Provide the [x, y] coordinate of the cell's center where the given text is located.  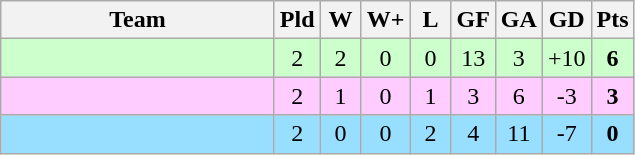
Pld [297, 20]
GA [518, 20]
L [430, 20]
Pts [612, 20]
+10 [566, 58]
11 [518, 134]
W+ [386, 20]
-7 [566, 134]
GF [473, 20]
13 [473, 58]
Team [138, 20]
GD [566, 20]
-3 [566, 96]
W [340, 20]
4 [473, 134]
